Return (X, Y) of the center of cell containing provided text 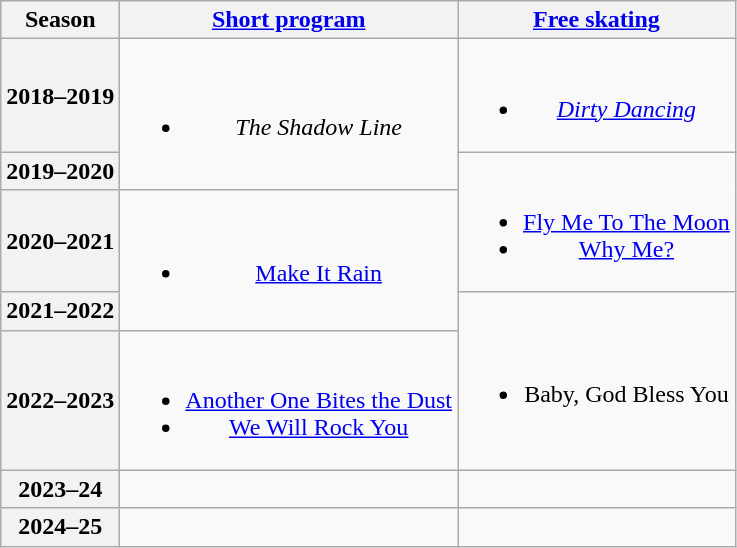
2023–24 (60, 489)
2018–2019 (60, 96)
2020–2021 (60, 241)
Another One Bites the DustWe Will Rock You (289, 400)
Fly Me To The Moon Why Me? (597, 222)
2019–2020 (60, 171)
Free skating (597, 20)
2024–25 (60, 527)
The Shadow Line (289, 114)
Baby, God Bless You (597, 381)
Season (60, 20)
Short program (289, 20)
2021–2022 (60, 311)
2022–2023 (60, 400)
Dirty Dancing (597, 96)
Make It Rain (289, 260)
